Return the (x, y) coordinate for the center point of the cell that contains the specified text.  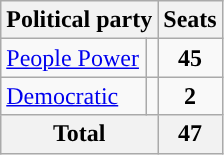
Total (80, 134)
Political party (80, 20)
47 (190, 134)
45 (190, 58)
People Power (74, 58)
2 (190, 96)
Democratic (74, 96)
Seats (190, 20)
